Determine the [X, Y] coordinate at the center of the cell enclosing the given text.  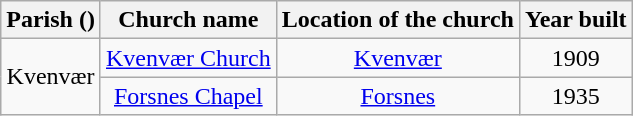
Forsnes Chapel [188, 96]
1909 [576, 58]
Kvenvær Church [188, 58]
1935 [576, 96]
Parish () [51, 20]
Year built [576, 20]
Location of the church [398, 20]
Forsnes [398, 96]
Church name [188, 20]
